Provide the (x, y) coordinate of the cell's center where the given text is located.  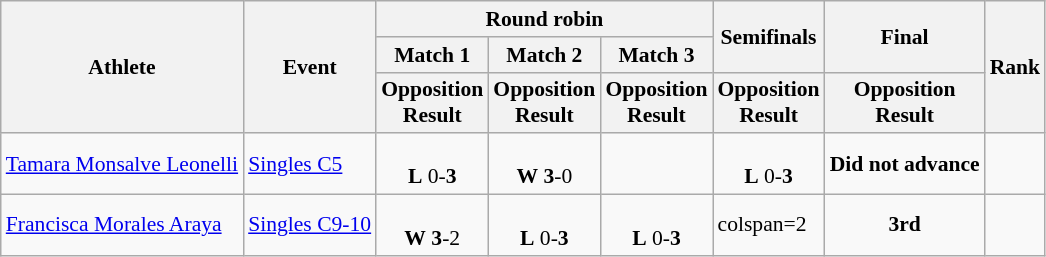
colspan=2 (768, 226)
Francisca Morales Araya (122, 226)
Final (905, 36)
Singles C9-10 (310, 226)
Did not advance (905, 164)
W 3-0 (544, 164)
Match 1 (432, 55)
Round robin (544, 19)
Event (310, 67)
Rank (1016, 67)
W 3-2 (432, 226)
Match 3 (656, 55)
Match 2 (544, 55)
Tamara Monsalve Leonelli (122, 164)
3rd (905, 226)
Athlete (122, 67)
Singles C5 (310, 164)
Semifinals (768, 36)
